Locate the cell with the specified text and output its (x, y) center coordinate. 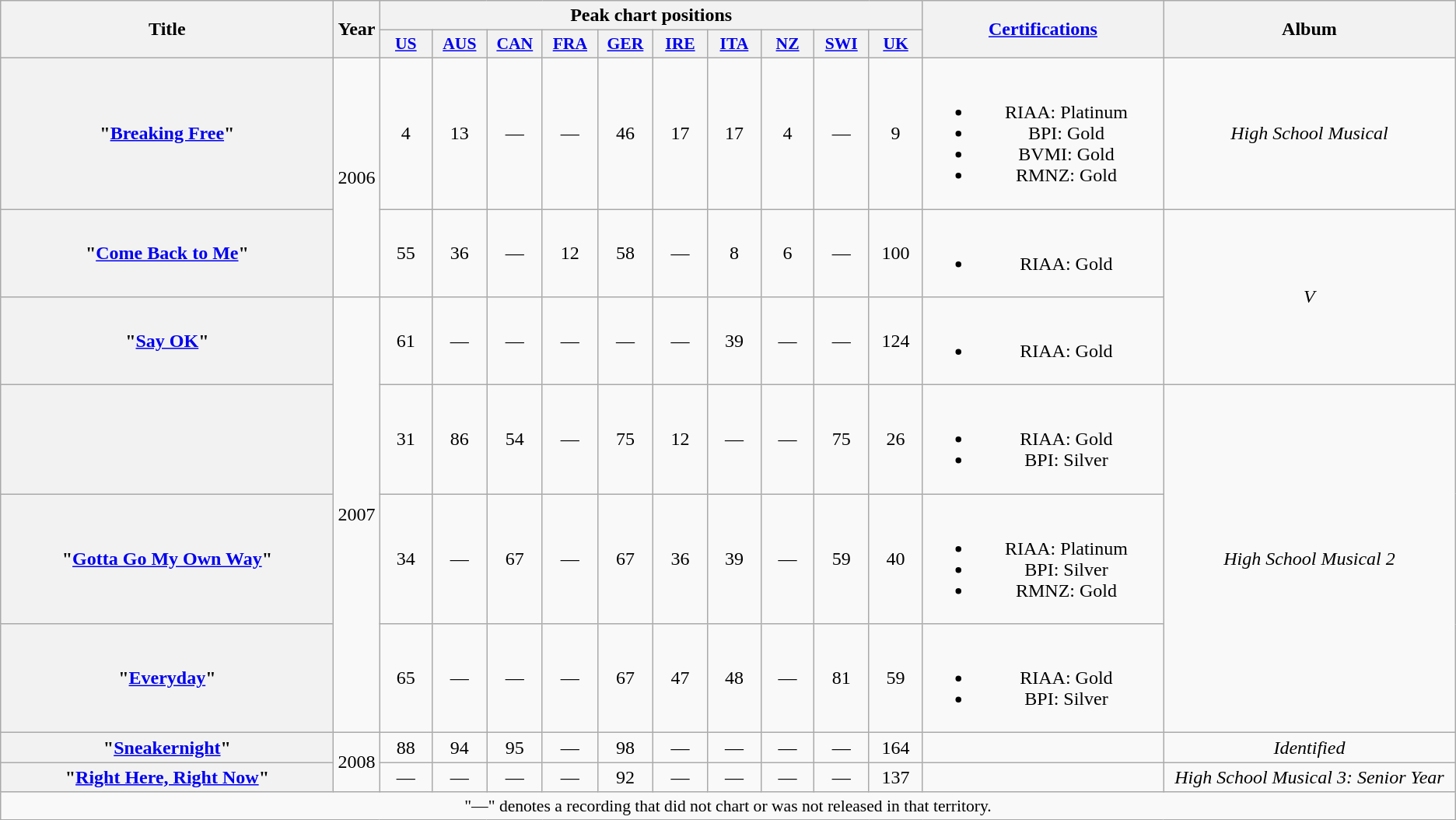
92 (625, 777)
High School Musical (1310, 133)
40 (896, 559)
2008 (356, 762)
CAN (515, 44)
65 (406, 678)
"Everyday" (167, 678)
AUS (460, 44)
"Come Back to Me" (167, 252)
"—" denotes a recording that did not chart or was not released in that territory. (728, 806)
"Gotta Go My Own Way" (167, 559)
94 (460, 748)
55 (406, 252)
46 (625, 133)
95 (515, 748)
58 (625, 252)
98 (625, 748)
RIAA: PlatinumBPI: GoldBVMI: GoldRMNZ: Gold (1042, 133)
2006 (356, 177)
Year (356, 30)
34 (406, 559)
8 (734, 252)
"Right Here, Right Now" (167, 777)
RIAA: PlatinumBPI: SilverRMNZ: Gold (1042, 559)
IRE (681, 44)
124 (896, 341)
47 (681, 678)
High School Musical 2 (1310, 559)
SWI (842, 44)
UK (896, 44)
54 (515, 440)
Title (167, 30)
GER (625, 44)
6 (788, 252)
Peak chart positions (651, 16)
86 (460, 440)
26 (896, 440)
9 (896, 133)
13 (460, 133)
"Breaking Free" (167, 133)
137 (896, 777)
Identified (1310, 748)
Certifications (1042, 30)
High School Musical 3: Senior Year (1310, 777)
164 (896, 748)
81 (842, 678)
"Sneakernight" (167, 748)
ITA (734, 44)
31 (406, 440)
NZ (788, 44)
61 (406, 341)
2007 (356, 515)
FRA (569, 44)
100 (896, 252)
"Say OK" (167, 341)
Album (1310, 30)
V (1310, 296)
88 (406, 748)
48 (734, 678)
US (406, 44)
